Output the (X, Y) coordinate of the center of the cell containing the given text.  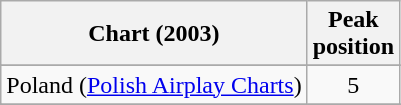
Chart (2003) (154, 34)
Poland (Polish Airplay Charts) (154, 85)
Peakposition (353, 34)
5 (353, 85)
